Extract the [X, Y] coordinate from the center of the cell holding the provided text.  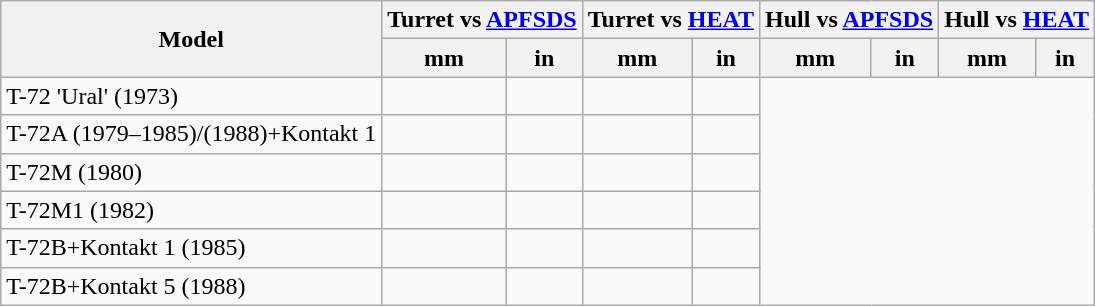
T-72M1 (1982) [192, 210]
T-72 'Ural' (1973) [192, 96]
Hull vs APFSDS [850, 20]
T-72B+Kontakt 5 (1988) [192, 286]
T-72M (1980) [192, 172]
Hull vs HEAT [1017, 20]
Turret vs HEAT [670, 20]
Turret vs APFSDS [482, 20]
T-72A (1979–1985)/(1988)+Kontakt 1 [192, 134]
Model [192, 39]
T-72B+Kontakt 1 (1985) [192, 248]
